Locate the cell with the specified text and output its (X, Y) center coordinate. 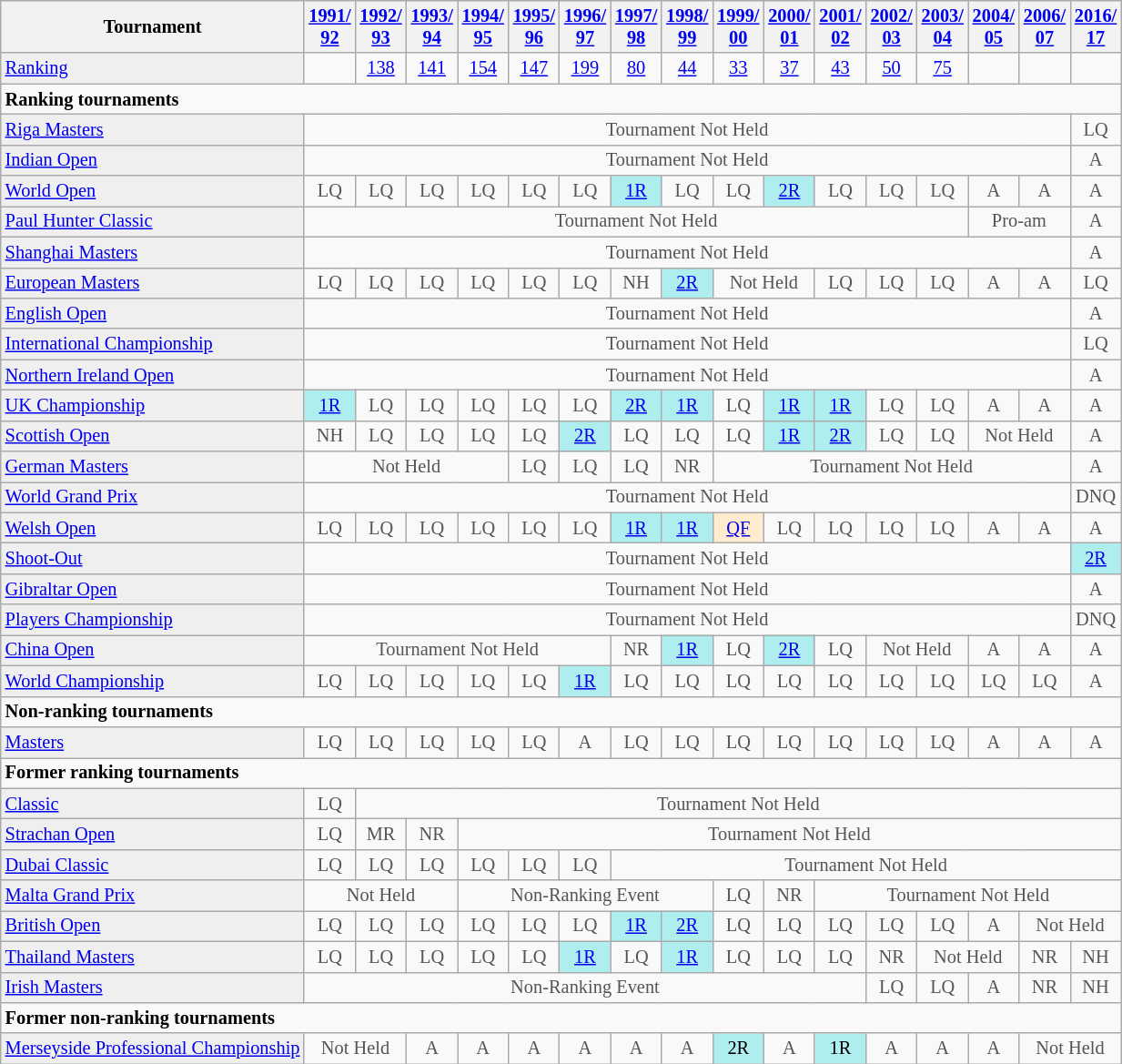
QF (738, 528)
European Masters (153, 283)
2000/01 (789, 26)
1996/97 (585, 26)
1991/92 (329, 26)
141 (432, 68)
Ranking (153, 68)
199 (585, 68)
Players Championship (153, 620)
2006/07 (1045, 26)
Paul Hunter Classic (153, 221)
43 (840, 68)
Shanghai Masters (153, 252)
Irish Masters (153, 988)
Shoot-Out (153, 558)
Riga Masters (153, 129)
Gibraltar Open (153, 589)
Indian Open (153, 160)
2002/03 (892, 26)
75 (943, 68)
Former non-ranking tournaments (561, 1018)
MR (380, 834)
1999/00 (738, 26)
Tournament (153, 26)
2003/04 (943, 26)
Pro-am (1019, 221)
China Open (153, 650)
Masters (153, 742)
1998/99 (687, 26)
37 (789, 68)
1997/98 (636, 26)
Strachan Open (153, 834)
44 (687, 68)
1994/95 (483, 26)
2001/02 (840, 26)
Welsh Open (153, 528)
British Open (153, 926)
UK Championship (153, 405)
Dubai Classic (153, 865)
Former ranking tournaments (561, 773)
International Championship (153, 344)
2004/05 (994, 26)
English Open (153, 313)
1992/93 (380, 26)
German Masters (153, 467)
80 (636, 68)
138 (380, 68)
Merseyside Professional Championship (153, 1049)
World Championship (153, 681)
154 (483, 68)
Classic (153, 804)
Non-ranking tournaments (561, 712)
Malta Grand Prix (153, 896)
1995/96 (534, 26)
Thailand Masters (153, 957)
147 (534, 68)
World Grand Prix (153, 497)
50 (892, 68)
Northern Ireland Open (153, 375)
Scottish Open (153, 436)
2016/17 (1096, 26)
33 (738, 68)
World Open (153, 191)
1993/94 (432, 26)
Ranking tournaments (561, 99)
